Provide the (X, Y) coordinate of the cell's center where the given text is located.  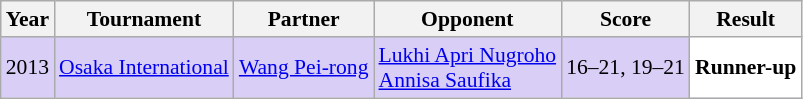
Score (626, 19)
Lukhi Apri Nugroho Annisa Saufika (468, 68)
Osaka International (144, 68)
Opponent (468, 19)
16–21, 19–21 (626, 68)
Partner (304, 19)
Wang Pei-rong (304, 68)
Result (746, 19)
Tournament (144, 19)
2013 (28, 68)
Year (28, 19)
Runner-up (746, 68)
